Identify which cell holds the provided text, then report its (X, Y) central coordinate. 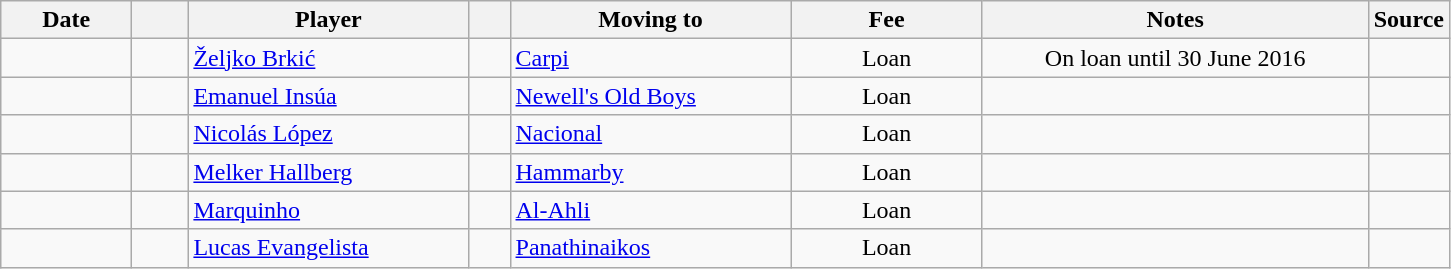
Melker Hallberg (328, 172)
Notes (1175, 20)
Moving to (650, 20)
On loan until 30 June 2016 (1175, 58)
Hammarby (650, 172)
Emanuel Insúa (328, 96)
Player (328, 20)
Fee (886, 20)
Lucas Evangelista (328, 248)
Marquinho (328, 210)
Nicolás López (328, 134)
Nacional (650, 134)
Panathinaikos (650, 248)
Željko Brkić (328, 58)
Newell's Old Boys (650, 96)
Carpi (650, 58)
Date (66, 20)
Source (1408, 20)
Al-Ahli (650, 210)
